Extract the (x, y) coordinate from the center of the cell holding the provided text.  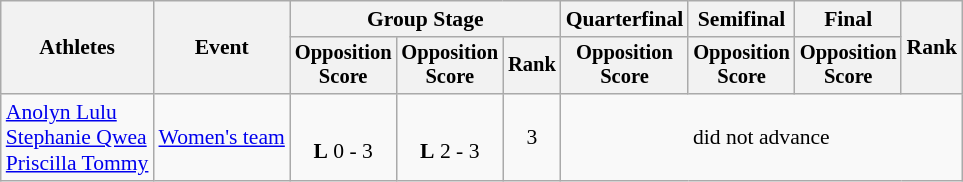
Final (848, 19)
Semifinal (742, 19)
Quarterfinal (625, 19)
Athletes (78, 48)
did not advance (762, 138)
Anolyn LuluStephanie QweaPriscilla Tommy (78, 138)
L 2 - 3 (450, 138)
Group Stage (426, 19)
L 0 - 3 (344, 138)
3 (532, 138)
Event (221, 48)
Women's team (221, 138)
